Extract the (X, Y) coordinate from the center of the cell holding the provided text.  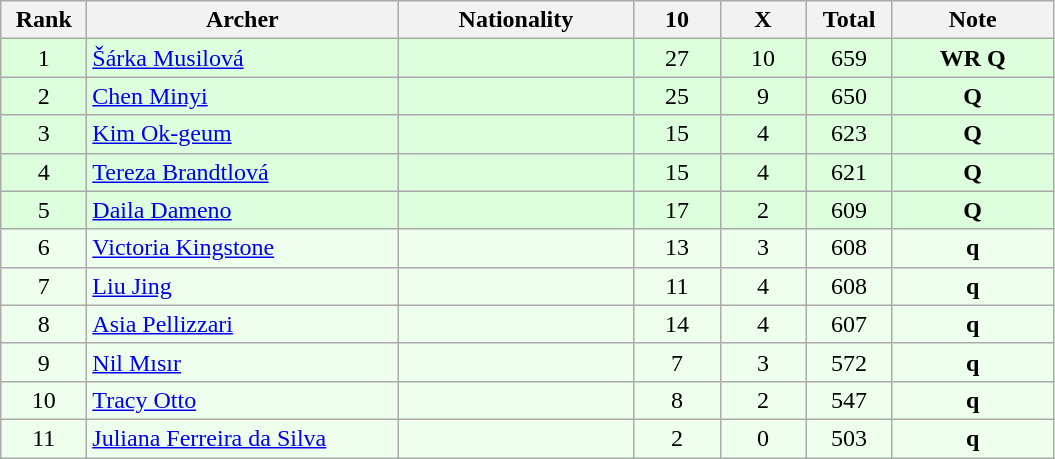
503 (849, 438)
659 (849, 58)
Kim Ok-geum (242, 134)
Daila Dameno (242, 210)
0 (763, 438)
572 (849, 362)
623 (849, 134)
621 (849, 172)
14 (677, 324)
607 (849, 324)
1 (44, 58)
Rank (44, 20)
27 (677, 58)
547 (849, 400)
609 (849, 210)
Note (972, 20)
Šárka Musilová (242, 58)
17 (677, 210)
Nil Mısır (242, 362)
Chen Minyi (242, 96)
25 (677, 96)
Tracy Otto (242, 400)
650 (849, 96)
5 (44, 210)
Juliana Ferreira da Silva (242, 438)
Total (849, 20)
Tereza Brandtlová (242, 172)
Archer (242, 20)
Victoria Kingstone (242, 248)
Asia Pellizzari (242, 324)
13 (677, 248)
X (763, 20)
Liu Jing (242, 286)
6 (44, 248)
WR Q (972, 58)
Nationality (516, 20)
